Return (X, Y) of the center of cell containing provided text 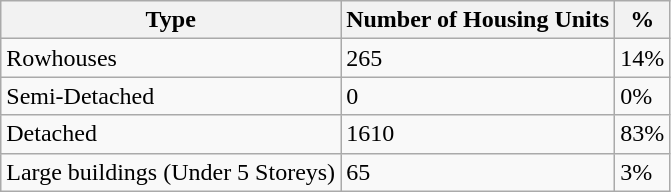
% (642, 20)
Number of Housing Units (478, 20)
65 (478, 172)
3% (642, 172)
1610 (478, 134)
83% (642, 134)
14% (642, 58)
Type (171, 20)
Rowhouses (171, 58)
Detached (171, 134)
Large buildings (Under 5 Storeys) (171, 172)
0 (478, 96)
0% (642, 96)
265 (478, 58)
Semi-Detached (171, 96)
